Determine the [X, Y] coordinate at the center of the cell enclosing the given text.  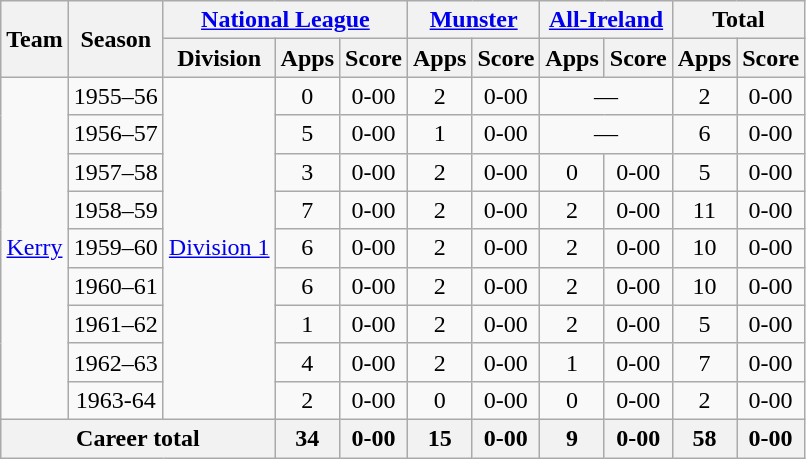
Division [219, 58]
1961–62 [116, 324]
1957–58 [116, 172]
1962–63 [116, 362]
Team [35, 39]
4 [307, 362]
Division 1 [219, 248]
34 [307, 438]
1955–56 [116, 96]
15 [439, 438]
1956–57 [116, 134]
3 [307, 172]
Career total [138, 438]
All-Ireland [606, 20]
Munster [473, 20]
1959–60 [116, 248]
Kerry [35, 248]
9 [572, 438]
1960–61 [116, 286]
National League [285, 20]
1963-64 [116, 400]
Season [116, 39]
1958–59 [116, 210]
Total [738, 20]
11 [704, 210]
58 [704, 438]
